Locate the cell with the specified text and output its [X, Y] center coordinate. 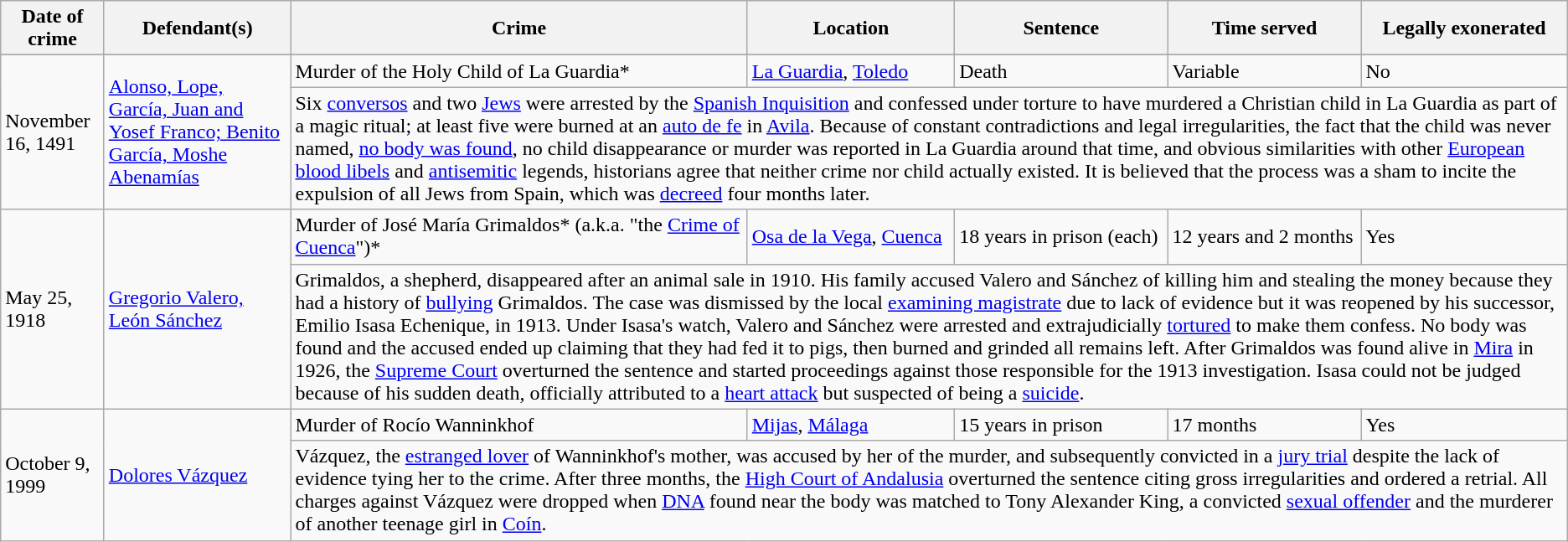
17 months [1265, 425]
Osa de la Vega, Cuenca [851, 236]
Alonso, Lope, García, Juan and Yosef Franco; Benito García, Moshe Abenamías [198, 132]
Murder of José María Grimaldos* (a.k.a. "the Crime of Cuenca")* [519, 236]
Death [1061, 71]
October 9, 1999 [53, 474]
Legally exonerated [1464, 28]
Sentence [1061, 28]
18 years in prison (each) [1061, 236]
Crime [519, 28]
November 16, 1491 [53, 132]
Dolores Vázquez [198, 474]
Gregorio Valero, León Sánchez [198, 309]
Variable [1265, 71]
May 25, 1918 [53, 309]
Date of crime [53, 28]
Defendant(s) [198, 28]
La Guardia, Toledo [851, 71]
Murder of the Holy Child of La Guardia* [519, 71]
Location [851, 28]
No [1464, 71]
12 years and 2 months [1265, 236]
Murder of Rocío Wanninkhof [519, 425]
Mijas, Málaga [851, 425]
15 years in prison [1061, 425]
Time served [1265, 28]
